Scan for the cell matching the given text and deliver its [x, y] coordinate at center. 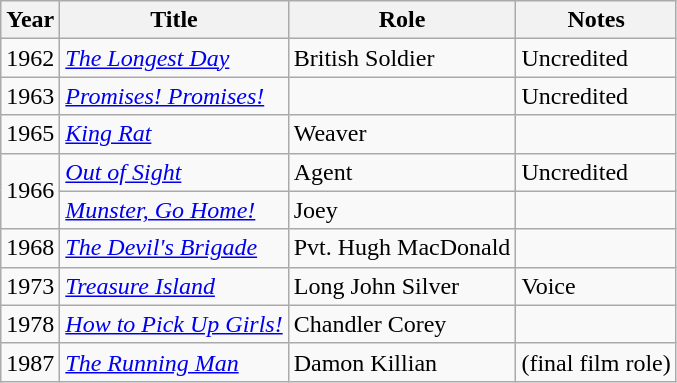
Munster, Go Home! [174, 210]
1966 [30, 191]
Voice [596, 286]
1965 [30, 134]
Role [402, 20]
Joey [402, 210]
1978 [30, 324]
1968 [30, 248]
Treasure Island [174, 286]
1963 [30, 96]
Promises! Promises! [174, 96]
The Devil's Brigade [174, 248]
1973 [30, 286]
Chandler Corey [402, 324]
The Running Man [174, 362]
1987 [30, 362]
Weaver [402, 134]
The Longest Day [174, 58]
Damon Killian [402, 362]
Long John Silver [402, 286]
Out of Sight [174, 172]
Pvt. Hugh MacDonald [402, 248]
Agent [402, 172]
Title [174, 20]
Year [30, 20]
King Rat [174, 134]
British Soldier [402, 58]
1962 [30, 58]
How to Pick Up Girls! [174, 324]
(final film role) [596, 362]
Notes [596, 20]
